Capture the cell that displays the provided text and extract its (x, y) central coordinate. 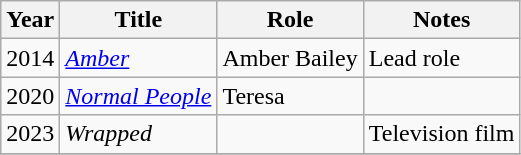
2023 (30, 134)
Title (138, 20)
Notes (442, 20)
Normal People (138, 96)
2020 (30, 96)
Year (30, 20)
Wrapped (138, 134)
Amber Bailey (290, 58)
2014 (30, 58)
Role (290, 20)
Amber (138, 58)
Television film (442, 134)
Teresa (290, 96)
Lead role (442, 58)
